Detect which cell encompasses the target text, then output its (x, y) center coordinate. 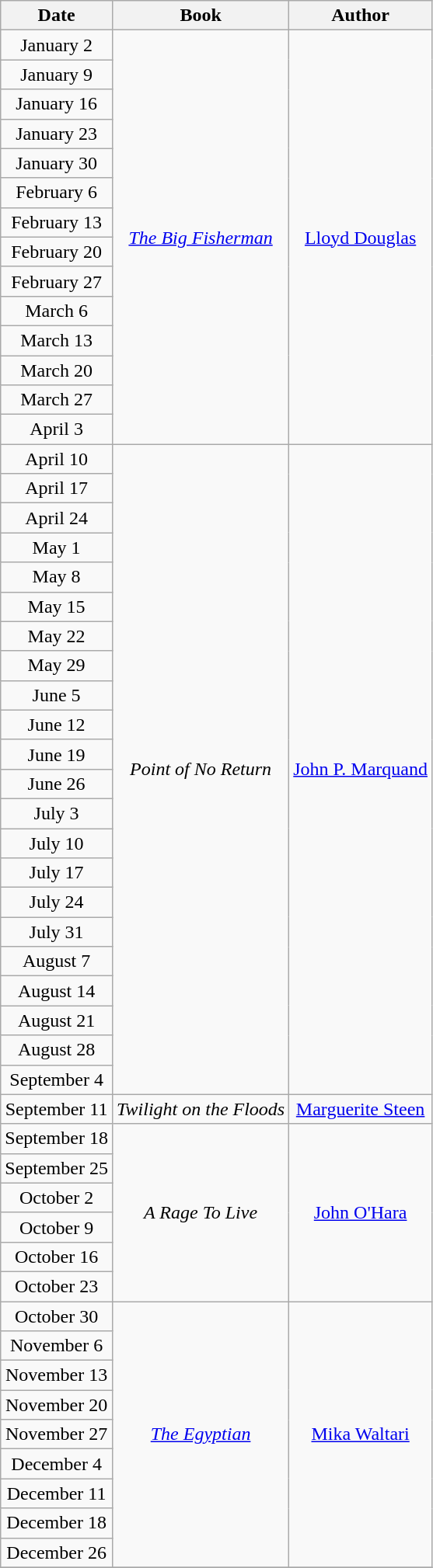
October 16 (57, 1257)
January 9 (57, 75)
March 6 (57, 311)
January 30 (57, 163)
August 21 (57, 1020)
Point of No Return (201, 769)
February 20 (57, 252)
January 16 (57, 104)
November 20 (57, 1405)
June 19 (57, 754)
March 27 (57, 400)
November 6 (57, 1346)
November 27 (57, 1434)
April 17 (57, 488)
Date (57, 16)
February 13 (57, 222)
July 17 (57, 873)
March 20 (57, 370)
July 24 (57, 902)
Marguerite Steen (361, 1109)
June 12 (57, 725)
September 25 (57, 1168)
August 14 (57, 991)
November 13 (57, 1375)
December 4 (57, 1464)
May 1 (57, 548)
December 26 (57, 1552)
Book (201, 16)
February 27 (57, 281)
July 3 (57, 813)
March 13 (57, 340)
May 22 (57, 636)
December 18 (57, 1523)
April 24 (57, 518)
April 3 (57, 429)
January 2 (57, 45)
July 10 (57, 843)
Twilight on the Floods (201, 1109)
September 11 (57, 1109)
October 30 (57, 1316)
April 10 (57, 459)
Author (361, 16)
The Egyptian (201, 1435)
June 26 (57, 784)
October 2 (57, 1198)
Lloyd Douglas (361, 238)
January 23 (57, 134)
September 18 (57, 1139)
John P. Marquand (361, 769)
August 28 (57, 1050)
May 29 (57, 666)
May 15 (57, 607)
June 5 (57, 695)
December 11 (57, 1493)
July 31 (57, 932)
August 7 (57, 961)
October 9 (57, 1227)
September 4 (57, 1080)
The Big Fisherman (201, 238)
May 8 (57, 577)
A Rage To Live (201, 1212)
John O'Hara (361, 1212)
Mika Waltari (361, 1435)
February 6 (57, 193)
October 23 (57, 1286)
